Scan for the cell matching the given text and deliver its (X, Y) coordinate at center. 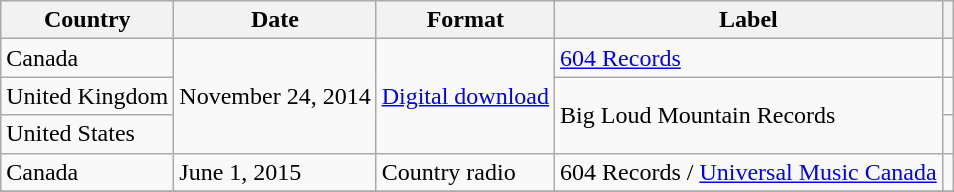
United States (88, 134)
Country radio (465, 172)
June 1, 2015 (275, 172)
Big Loud Mountain Records (749, 115)
Date (275, 20)
United Kingdom (88, 96)
Format (465, 20)
604 Records / Universal Music Canada (749, 172)
Country (88, 20)
604 Records (749, 58)
Label (749, 20)
Digital download (465, 96)
November 24, 2014 (275, 96)
